Locate the cell with the specified text and output its [x, y] center coordinate. 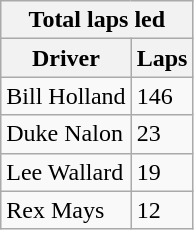
19 [162, 172]
23 [162, 134]
Rex Mays [66, 210]
12 [162, 210]
146 [162, 96]
Laps [162, 58]
Bill Holland [66, 96]
Lee Wallard [66, 172]
Driver [66, 58]
Total laps led [97, 20]
Duke Nalon [66, 134]
